Extract the [x, y] coordinate from the center of the cell holding the provided text.  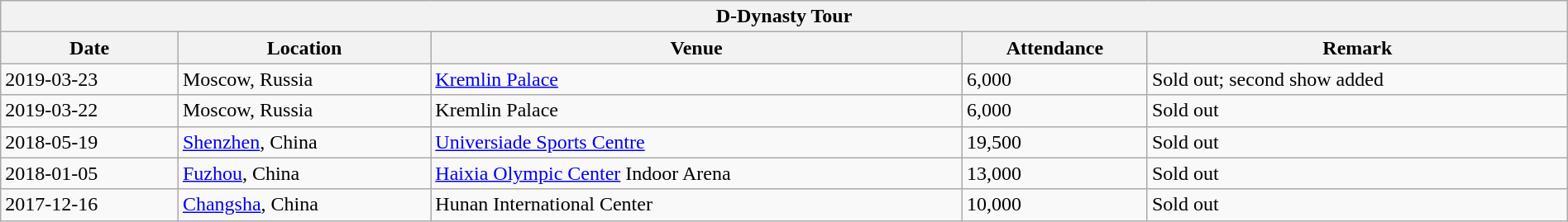
2018-05-19 [89, 142]
D-Dynasty Tour [784, 17]
2017-12-16 [89, 205]
Fuzhou, China [304, 173]
13,000 [1054, 173]
Changsha, China [304, 205]
Location [304, 48]
Shenzhen, China [304, 142]
2019-03-23 [89, 79]
Haixia Olympic Center Indoor Arena [696, 173]
Attendance [1054, 48]
2019-03-22 [89, 111]
Remark [1357, 48]
Hunan International Center [696, 205]
10,000 [1054, 205]
19,500 [1054, 142]
Universiade Sports Centre [696, 142]
2018-01-05 [89, 173]
Sold out; second show added [1357, 79]
Venue [696, 48]
Date [89, 48]
